From the cell containing the given text, extract its center point as (x, y) coordinate. 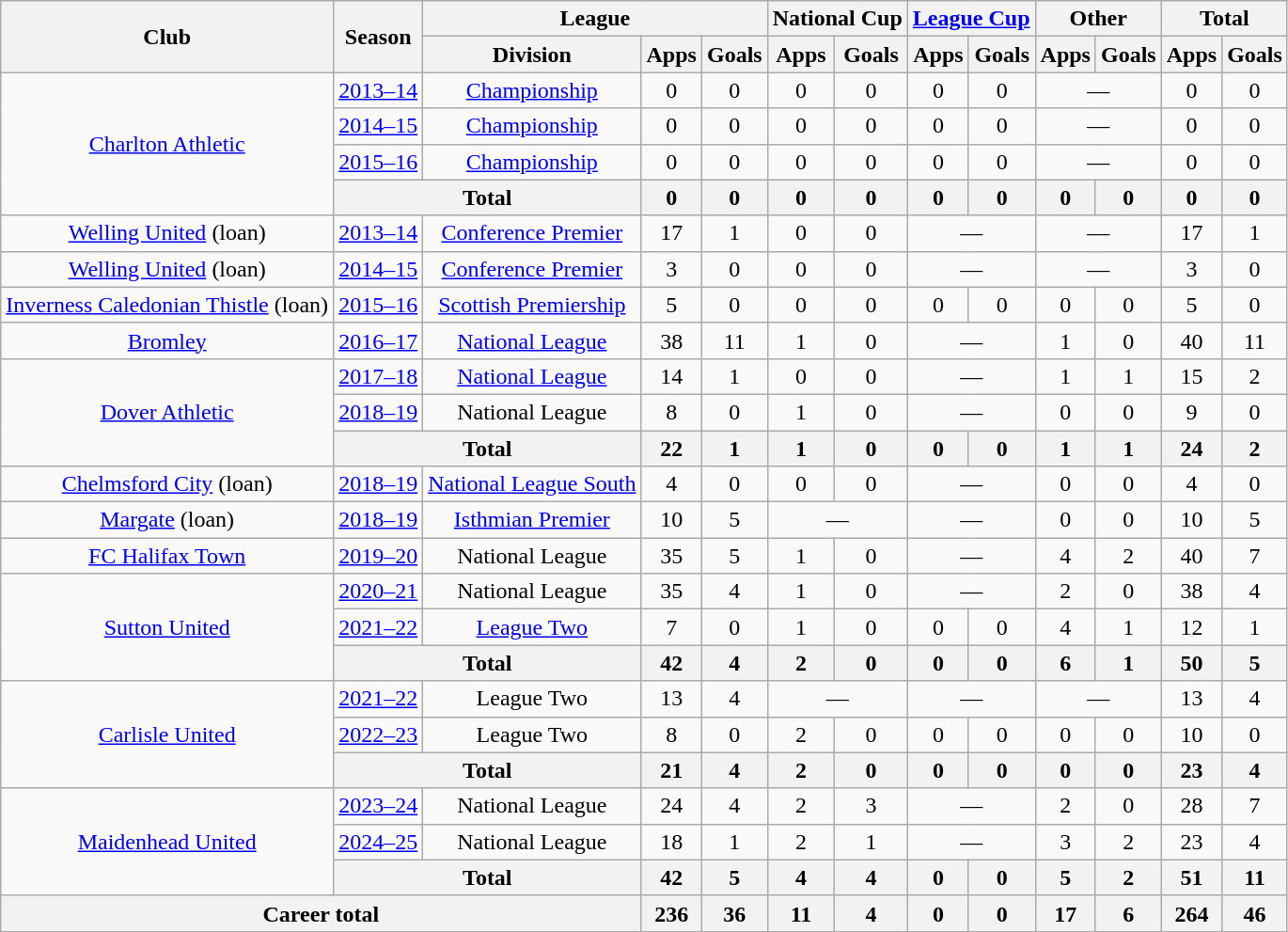
50 (1191, 663)
National Cup (837, 19)
22 (671, 449)
Maidenhead United (167, 842)
Career total (322, 913)
National League South (532, 484)
236 (671, 913)
2016–17 (378, 340)
Chelmsford City (loan) (167, 484)
Inverness Caledonian Thistle (loan) (167, 305)
Charlton Athletic (167, 144)
15 (1191, 376)
Sutton United (167, 627)
Carlisle United (167, 735)
14 (671, 376)
Other (1098, 19)
2017–18 (378, 376)
2019–20 (378, 556)
21 (671, 770)
12 (1191, 627)
2022–23 (378, 735)
2020–21 (378, 592)
Margate (loan) (167, 520)
36 (734, 913)
Isthmian Premier (532, 520)
18 (671, 842)
League (596, 19)
Bromley (167, 340)
28 (1191, 806)
2023–24 (378, 806)
9 (1191, 412)
46 (1255, 913)
Season (378, 37)
Club (167, 37)
2024–25 (378, 842)
FC Halifax Town (167, 556)
League Cup (971, 19)
51 (1191, 877)
Division (532, 55)
Scottish Premiership (532, 305)
264 (1191, 913)
Dover Athletic (167, 412)
